Provide the [x, y] coordinate of the cell's center where the given text is located.  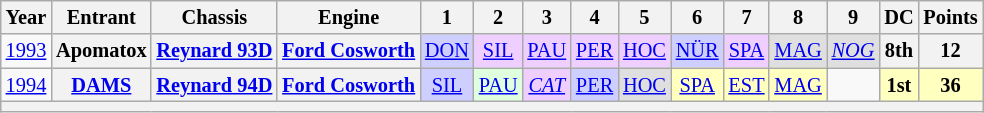
3 [546, 17]
12 [951, 51]
Entrant [101, 17]
Points [951, 17]
DON [447, 51]
NOG [854, 51]
NÜR [698, 51]
DAMS [101, 85]
4 [594, 17]
9 [854, 17]
Engine [348, 17]
Apomatox [101, 51]
2 [498, 17]
5 [644, 17]
1 [447, 17]
Reynard 93D [214, 51]
Chassis [214, 17]
CAT [546, 85]
7 [747, 17]
8th [898, 51]
8 [798, 17]
Year [26, 17]
1st [898, 85]
EST [747, 85]
6 [698, 17]
Reynard 94D [214, 85]
1994 [26, 85]
1993 [26, 51]
36 [951, 85]
DC [898, 17]
